Provide the (X, Y) coordinate of the cell's center where the given text is located.  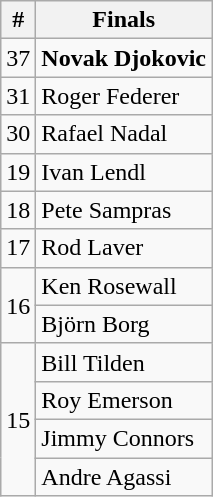
Roy Emerson (124, 400)
31 (18, 96)
Andre Agassi (124, 477)
Jimmy Connors (124, 438)
Novak Djokovic (124, 58)
Roger Federer (124, 96)
Rafael Nadal (124, 134)
15 (18, 419)
16 (18, 305)
Bill Tilden (124, 362)
Rod Laver (124, 248)
Finals (124, 20)
18 (18, 210)
Pete Sampras (124, 210)
# (18, 20)
17 (18, 248)
30 (18, 134)
19 (18, 172)
Ivan Lendl (124, 172)
Ken Rosewall (124, 286)
37 (18, 58)
Björn Borg (124, 324)
